Pinpoint the cell where the given text exists, returning its [X, Y] midpoint coordinate. 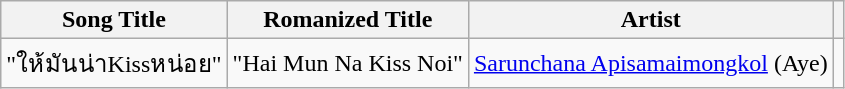
Artist [650, 20]
Sarunchana Apisamaimongkol (Aye) [650, 64]
"Hai Mun Na Kiss Noi" [348, 64]
"ให้มันน่าKissหน่อย" [114, 64]
Song Title [114, 20]
Romanized Title [348, 20]
